For the text-containing cell, return its midpoint in (x, y) coordinate format. 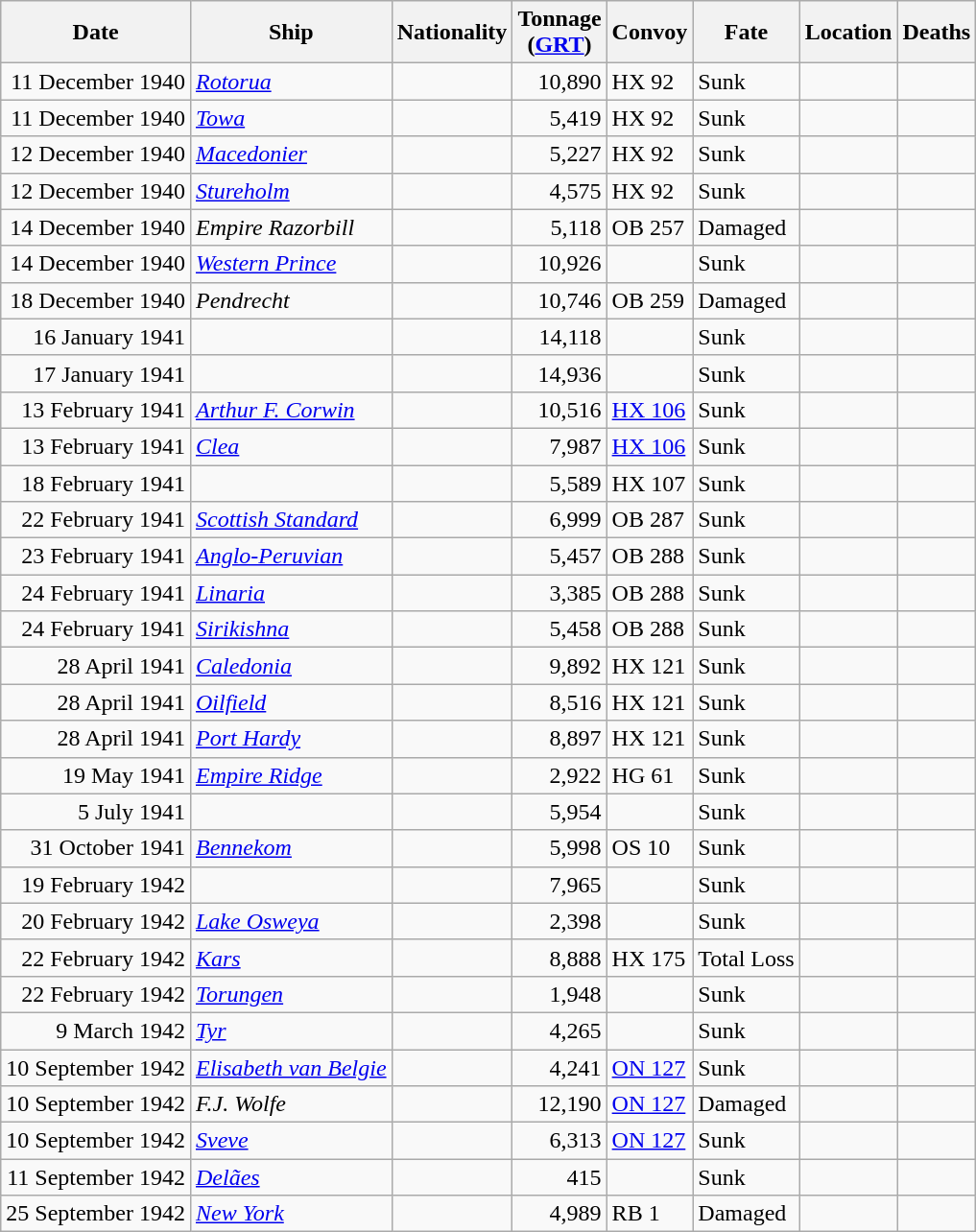
Ship (291, 33)
18 February 1941 (96, 483)
Convoy (650, 33)
6,999 (559, 520)
2,398 (559, 921)
5,419 (559, 118)
OB 259 (650, 300)
Date (96, 33)
Torungen (291, 994)
8,516 (559, 702)
23 February 1941 (96, 557)
5,998 (559, 848)
2,922 (559, 775)
3,385 (559, 593)
11 September 1942 (96, 1177)
Clea (291, 446)
Sveve (291, 1141)
Macedonier (291, 154)
Deaths (937, 33)
8,888 (559, 958)
Rotorua (291, 82)
Anglo-Peruvian (291, 557)
Elisabeth van Belgie (291, 1068)
Arthur F. Corwin (291, 410)
31 October 1941 (96, 848)
Bennekom (291, 848)
8,897 (559, 739)
16 January 1941 (96, 337)
20 February 1942 (96, 921)
Scottish Standard (291, 520)
415 (559, 1177)
14,936 (559, 373)
5,118 (559, 227)
19 May 1941 (96, 775)
9,892 (559, 666)
OB 287 (650, 520)
OB 257 (650, 227)
17 January 1941 (96, 373)
9 March 1942 (96, 1031)
4,241 (559, 1068)
1,948 (559, 994)
5 July 1941 (96, 812)
19 February 1942 (96, 885)
10,516 (559, 410)
HX 107 (650, 483)
HG 61 (650, 775)
22 February 1941 (96, 520)
Nationality (452, 33)
7,987 (559, 446)
10,926 (559, 264)
Kars (291, 958)
Tonnage(GRT) (559, 33)
Location (848, 33)
4,989 (559, 1214)
Fate (747, 33)
Sirikishna (291, 629)
Caledonia (291, 666)
10,890 (559, 82)
5,458 (559, 629)
Oilfield (291, 702)
18 December 1940 (96, 300)
5,457 (559, 557)
12,190 (559, 1104)
10,746 (559, 300)
Pendrecht (291, 300)
OS 10 (650, 848)
7,965 (559, 885)
Towa (291, 118)
F.J. Wolfe (291, 1104)
Stureholm (291, 191)
25 September 1942 (96, 1214)
4,575 (559, 191)
Empire Ridge (291, 775)
5,589 (559, 483)
RB 1 (650, 1214)
5,954 (559, 812)
Port Hardy (291, 739)
Lake Osweya (291, 921)
6,313 (559, 1141)
Tyr (291, 1031)
Western Prince (291, 264)
Linaria (291, 593)
New York (291, 1214)
4,265 (559, 1031)
14,118 (559, 337)
5,227 (559, 154)
HX 175 (650, 958)
Total Loss (747, 958)
Empire Razorbill (291, 227)
Delães (291, 1177)
